Output the [X, Y] coordinate of the center of the cell containing the given text.  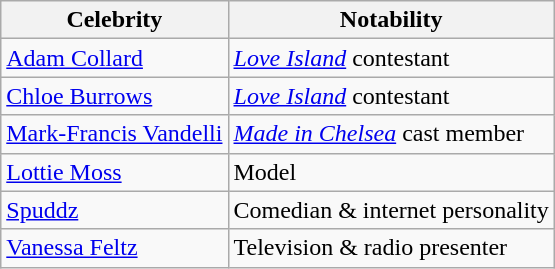
Comedian & internet personality [391, 210]
Made in Chelsea cast member [391, 134]
Spuddz [114, 210]
Model [391, 172]
Lottie Moss [114, 172]
Celebrity [114, 20]
Chloe Burrows [114, 96]
Television & radio presenter [391, 248]
Vanessa Feltz [114, 248]
Notability [391, 20]
Mark-Francis Vandelli [114, 134]
Adam Collard [114, 58]
